Pinpoint the cell where the given text exists, returning its [X, Y] midpoint coordinate. 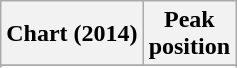
Chart (2014) [72, 34]
Peakposition [189, 34]
